Determine the [X, Y] coordinate at the center of the cell enclosing the given text.  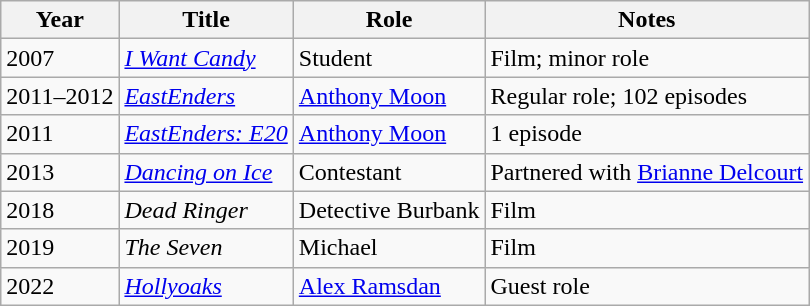
EastEnders: E20 [206, 134]
2013 [60, 172]
2007 [60, 58]
Notes [647, 20]
The Seven [206, 248]
EastEnders [206, 96]
Dead Ringer [206, 210]
Student [389, 58]
2019 [60, 248]
Regular role; 102 episodes [647, 96]
Role [389, 20]
Title [206, 20]
Contestant [389, 172]
I Want Candy [206, 58]
1 episode [647, 134]
2018 [60, 210]
Year [60, 20]
Film; minor role [647, 58]
2022 [60, 286]
Guest role [647, 286]
Hollyoaks [206, 286]
Michael [389, 248]
Detective Burbank [389, 210]
2011–2012 [60, 96]
Partnered with Brianne Delcourt [647, 172]
Alex Ramsdan [389, 286]
Dancing on Ice [206, 172]
2011 [60, 134]
